Capture the cell that displays the provided text and extract its (X, Y) central coordinate. 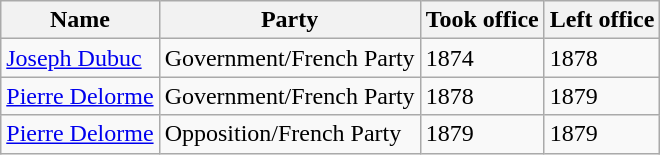
Took office (482, 20)
Opposition/French Party (290, 134)
Joseph Dubuc (80, 58)
Left office (602, 20)
1874 (482, 58)
Name (80, 20)
Party (290, 20)
